Locate the cell with the specified text and output its (x, y) center coordinate. 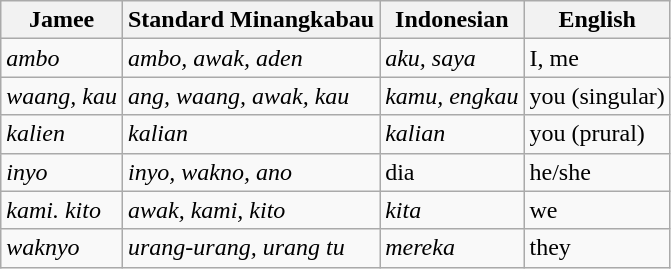
waang, kau (62, 96)
kalien (62, 134)
kita (452, 210)
awak, kami, kito (250, 210)
ang, waang, awak, kau (250, 96)
dia (452, 172)
urang-urang, urang tu (250, 248)
ambo (62, 58)
we (597, 210)
they (597, 248)
aku, saya (452, 58)
waknyo (62, 248)
inyo (62, 172)
Indonesian (452, 20)
I, me (597, 58)
Jamee (62, 20)
inyo, wakno, ano (250, 172)
kami. kito (62, 210)
ambo, awak, aden (250, 58)
Standard Minangkabau (250, 20)
English (597, 20)
kamu, engkau (452, 96)
he/she (597, 172)
you (singular) (597, 96)
you (prural) (597, 134)
mereka (452, 248)
